Determine the [X, Y] coordinate at the center of the cell enclosing the given text.  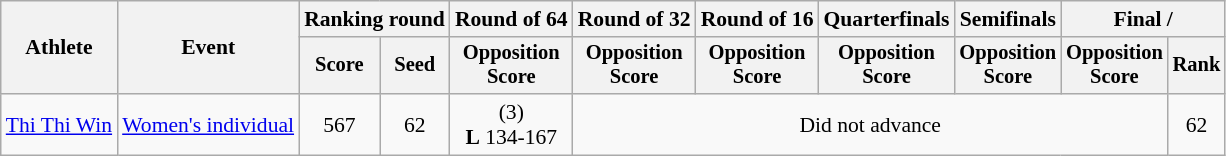
Thi Thi Win [59, 124]
Seed [415, 66]
Score [340, 66]
Semifinals [1008, 19]
Women's individual [208, 124]
Quarterfinals [886, 19]
(3) L 134-167 [512, 124]
Round of 64 [512, 19]
Round of 32 [634, 19]
Final / [1143, 19]
Round of 16 [758, 19]
Athlete [59, 48]
567 [340, 124]
Ranking round [374, 19]
Rank [1197, 66]
Did not advance [870, 124]
Event [208, 48]
